Provide the [X, Y] coordinate of the cell's center where the given text is located.  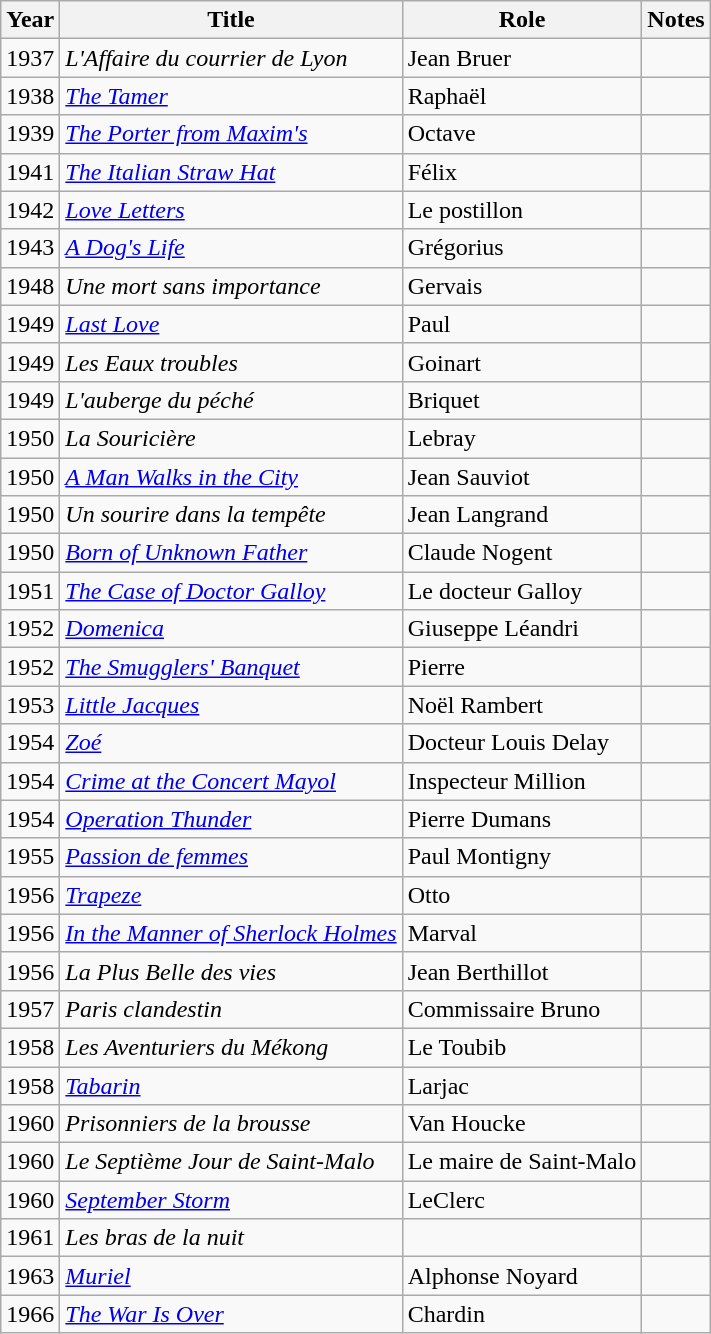
1943 [30, 248]
Prisonniers de la brousse [231, 1124]
Le docteur Galloy [522, 591]
Grégorius [522, 248]
Pierre Dumans [522, 819]
1957 [30, 1009]
Jean Berthillot [522, 971]
Trapeze [231, 895]
Une mort sans importance [231, 286]
L'Affaire du courrier de Lyon [231, 58]
Year [30, 20]
Tabarin [231, 1085]
Crime at the Concert Mayol [231, 781]
Claude Nogent [522, 553]
LeClerc [522, 1200]
Un sourire dans la tempête [231, 515]
The Tamer [231, 96]
Le Toubib [522, 1047]
Little Jacques [231, 705]
Born of Unknown Father [231, 553]
In the Manner of Sherlock Holmes [231, 933]
Paris clandestin [231, 1009]
Jean Langrand [522, 515]
Role [522, 20]
Chardin [522, 1314]
Alphonse Noyard [522, 1276]
Paul Montigny [522, 857]
Jean Sauviot [522, 477]
1939 [30, 134]
Docteur Louis Delay [522, 743]
The Smugglers' Banquet [231, 667]
Le maire de Saint-Malo [522, 1162]
Love Letters [231, 210]
The War Is Over [231, 1314]
Lebray [522, 438]
1942 [30, 210]
Félix [522, 172]
1966 [30, 1314]
September Storm [231, 1200]
Van Houcke [522, 1124]
Noël Rambert [522, 705]
Giuseppe Léandri [522, 629]
Inspecteur Million [522, 781]
A Man Walks in the City [231, 477]
The Italian Straw Hat [231, 172]
Gervais [522, 286]
Le Septième Jour de Saint-Malo [231, 1162]
Les Eaux troubles [231, 362]
Raphaël [522, 96]
Marval [522, 933]
La Plus Belle des vies [231, 971]
1941 [30, 172]
Operation Thunder [231, 819]
La Souricière [231, 438]
Pierre [522, 667]
Otto [522, 895]
Domenica [231, 629]
Les Aventuriers du Mékong [231, 1047]
Larjac [522, 1085]
Title [231, 20]
1955 [30, 857]
Paul [522, 324]
Muriel [231, 1276]
Zoé [231, 743]
Commissaire Bruno [522, 1009]
1948 [30, 286]
Les bras de la nuit [231, 1238]
Notes [676, 20]
Passion de femmes [231, 857]
1937 [30, 58]
1953 [30, 705]
Briquet [522, 400]
1963 [30, 1276]
Last Love [231, 324]
Jean Bruer [522, 58]
The Case of Doctor Galloy [231, 591]
1951 [30, 591]
The Porter from Maxim's [231, 134]
1961 [30, 1238]
1938 [30, 96]
Octave [522, 134]
A Dog's Life [231, 248]
L'auberge du péché [231, 400]
Le postillon [522, 210]
Goinart [522, 362]
